Provide the [x, y] coordinate of the cell's center where the given text is located.  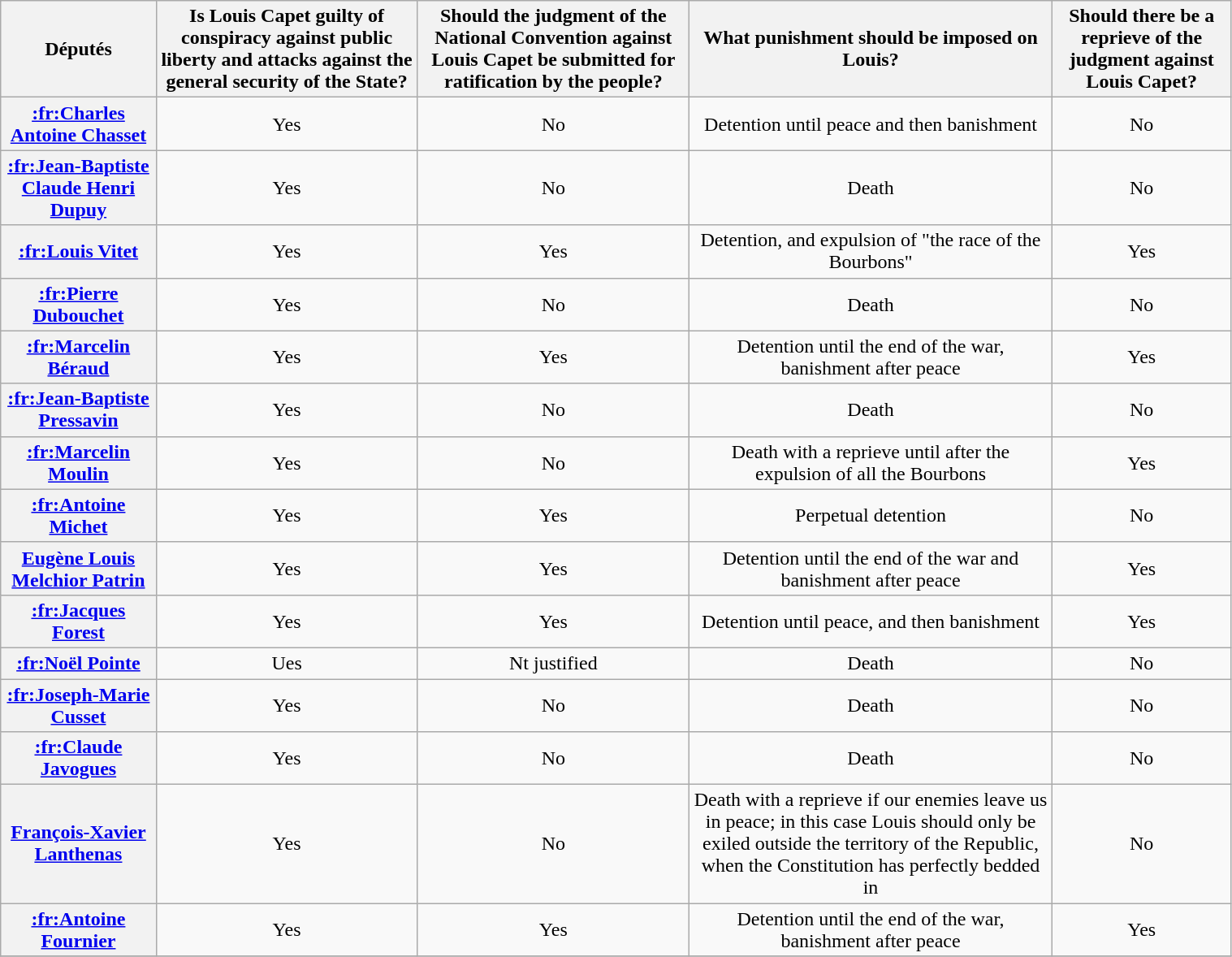
:fr:Antoine Fournier [78, 929]
Nt justified [554, 663]
Should there be a reprieve of the judgment against Louis Capet? [1142, 49]
:fr:Joseph-Marie Cusset [78, 705]
Députés [78, 49]
Should the judgment of the National Convention against Louis Capet be submitted for ratification by the people? [554, 49]
Eugène Louis Melchior Patrin [78, 569]
:fr:Charles Antoine Chasset [78, 123]
Detention, and expulsion of "the race of the Bourbons" [871, 252]
Detention until peace and then banishment [871, 123]
François-Xavier Lanthenas [78, 844]
:fr:Noël Pointe [78, 663]
:fr:Marcelin Béraud [78, 357]
:fr:Marcelin Moulin [78, 463]
:fr:Jean-Baptiste Pressavin [78, 409]
What punishment should be imposed on Louis? [871, 49]
Detention until the end of the war and banishment after peace [871, 569]
:fr:Claude Javogues [78, 759]
Death with a reprieve until after the expulsion of all the Bourbons [871, 463]
:fr:Jean-Baptiste Claude Henri Dupuy [78, 188]
:fr:Antoine Michet [78, 515]
:fr:Louis Vitet [78, 252]
Ues [287, 663]
Perpetual detention [871, 515]
Is Louis Capet guilty of conspiracy against public liberty and attacks against the general security of the State? [287, 49]
:fr:Jacques Forest [78, 621]
Detention until peace, and then banishment [871, 621]
:fr:Pierre Dubouchet [78, 304]
